Identify which cell holds the provided text, then report its [X, Y] central coordinate. 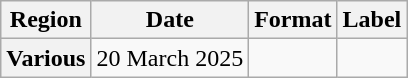
Format [293, 20]
Various [46, 58]
Region [46, 20]
20 March 2025 [170, 58]
Date [170, 20]
Label [372, 20]
